Search for the cell housing the specified text and yield its (X, Y) center coordinate. 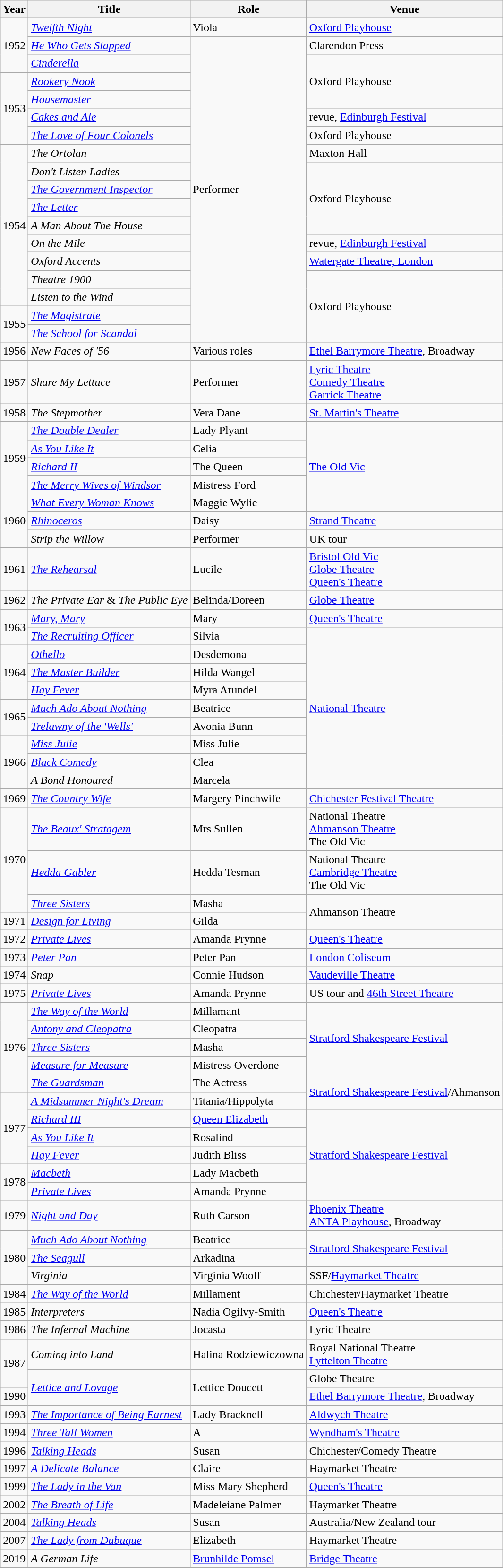
Various roles (248, 351)
Hedda Gabler (110, 872)
1996 (14, 1450)
Rhinoceros (110, 520)
Interpreters (110, 1312)
1994 (14, 1432)
Clea (248, 762)
The Breath of Life (110, 1505)
1952 (14, 45)
Virginia (110, 1276)
Desdemona (248, 654)
The Merry Wives of Windsor (110, 485)
The Ortolan (110, 153)
Don't Listen Ladies (110, 171)
Bridge Theatre (404, 1559)
Lady Macbeth (248, 1173)
The Recruiting Officer (110, 636)
Brunhilde Pomsel (248, 1559)
1956 (14, 351)
The Master Builder (110, 672)
Millamant (248, 1011)
1957 (14, 382)
1987 (14, 1363)
Black Comedy (110, 762)
Elizabeth (248, 1541)
2019 (14, 1559)
Ruth Carson (248, 1216)
1960 (14, 520)
The Old Vic (404, 467)
Virginia Woolf (248, 1276)
Rookery Nook (110, 81)
A German Life (110, 1559)
Cakes and Ale (110, 117)
1984 (14, 1294)
Theatre 1900 (110, 279)
Mary, Mary (110, 618)
Connie Hudson (248, 975)
Celia (248, 449)
Night and Day (110, 1216)
1993 (14, 1414)
Coming into Land (110, 1354)
Arkadina (248, 1258)
The Private Ear & The Public Eye (110, 600)
Vaudeville Theatre (404, 975)
1997 (14, 1468)
Miss Mary Shepherd (248, 1486)
Cleopatra (248, 1029)
Maggie Wylie (248, 502)
Housemaster (110, 99)
1986 (14, 1330)
1969 (14, 798)
Queen Elizabeth (248, 1119)
A (248, 1432)
1977 (14, 1128)
1965 (14, 717)
1970 (14, 859)
Venue (404, 9)
1978 (14, 1182)
Macbeth (110, 1173)
Mistress Ford (248, 485)
1980 (14, 1258)
Richard II (110, 467)
Oxford Accents (110, 261)
A Bond Honoured (110, 780)
1975 (14, 993)
Snap (110, 975)
The Queen (248, 467)
The Government Inspector (110, 189)
1999 (14, 1486)
Hedda Tesman (248, 872)
Jocasta (248, 1330)
1962 (14, 600)
1973 (14, 957)
2004 (14, 1523)
Chichester/Comedy Theatre (404, 1450)
National Theatre (404, 708)
Hilda Wangel (248, 672)
Royal National Theatre Lyttelton Theatre (404, 1354)
Maxton Hall (404, 153)
Claire (248, 1468)
The Rehearsal (110, 570)
Lettice and Lovage (110, 1387)
1971 (14, 921)
Year (14, 9)
The Seagull (110, 1258)
Australia/New Zealand tour (404, 1523)
Lucile (248, 570)
2007 (14, 1541)
A Midsummer Night's Dream (110, 1101)
Chichester Festival Theatre (404, 798)
Wyndham's Theatre (404, 1432)
Halina Rodziewiczowna (248, 1354)
Lyric Theatre Comedy TheatreGarrick Theatre (404, 382)
Cinderella (110, 63)
Othello (110, 654)
Belinda/Doreen (248, 600)
1964 (14, 672)
The Double Dealer (110, 431)
1959 (14, 458)
Aldwych Theatre (404, 1414)
Clarendon Press (404, 45)
Role (248, 9)
Judith Bliss (248, 1155)
Margery Pinchwife (248, 798)
2002 (14, 1505)
Twelfth Night (110, 27)
1954 (14, 225)
The Letter (110, 207)
Silvia (248, 636)
1958 (14, 413)
1972 (14, 939)
Chichester/Haymarket Theatre (404, 1294)
Myra Arundel (248, 690)
Stratford Shakespeare Festival/Ahmanson (404, 1092)
What Every Woman Knows (110, 502)
1963 (14, 627)
Vera Dane (248, 413)
Viola (248, 27)
St. Martin's Theatre (404, 413)
The Infernal Machine (110, 1330)
1985 (14, 1312)
1955 (14, 324)
SSF/Haymarket Theatre (404, 1276)
US tour and 46th Street Theatre (404, 993)
Rosalind (248, 1137)
The Actress (248, 1083)
1979 (14, 1216)
The Lady in the Van (110, 1486)
The Stepmother (110, 413)
1990 (14, 1396)
1974 (14, 975)
Watergate Theatre, London (404, 261)
Lettice Doucett (248, 1387)
Listen to the Wind (110, 297)
On the Mile (110, 243)
A Man About The House (110, 225)
Strip the Willow (110, 538)
Marcela (248, 780)
London Coliseum (404, 957)
Bristol Old Vic Globe Theatre Queen's Theatre (404, 570)
1966 (14, 762)
The Guardsman (110, 1083)
Mrs Sullen (248, 829)
Title (110, 9)
Mistress Overdone (248, 1065)
Daisy (248, 520)
Design for Living (110, 921)
Trelawny of the 'Wells' (110, 726)
Lady Bracknell (248, 1414)
The Magistrate (110, 315)
The Beaux' Stratagem (110, 829)
The Lady from Dubuque (110, 1541)
Richard III (110, 1119)
Mary (248, 618)
Millament (248, 1294)
Nadia Ogilvy-Smith (248, 1312)
Lady Plyant (248, 431)
National Theatre Ahmanson Theatre The Old Vic (404, 829)
Gilda (248, 921)
1976 (14, 1047)
Ahmanson Theatre (404, 912)
Lyric Theatre (404, 1330)
The Country Wife (110, 798)
Madeleiane Palmer (248, 1505)
The Importance of Being Earnest (110, 1414)
He Who Gets Slapped (110, 45)
Measure for Measure (110, 1065)
Share My Lettuce (110, 382)
Three Tall Women (110, 1432)
Antony and Cleopatra (110, 1029)
New Faces of '56 (110, 351)
Strand Theatre (404, 520)
UK tour (404, 538)
A Delicate Balance (110, 1468)
National Theatre Cambridge Theatre The Old Vic (404, 872)
1961 (14, 570)
Titania/Hippolyta (248, 1101)
Avonia Bunn (248, 726)
1953 (14, 108)
The School for Scandal (110, 333)
The Love of Four Colonels (110, 135)
Phoenix Theatre ANTA Playhouse, Broadway (404, 1216)
